Provide the [x, y] coordinate of the cell's center where the given text is located.  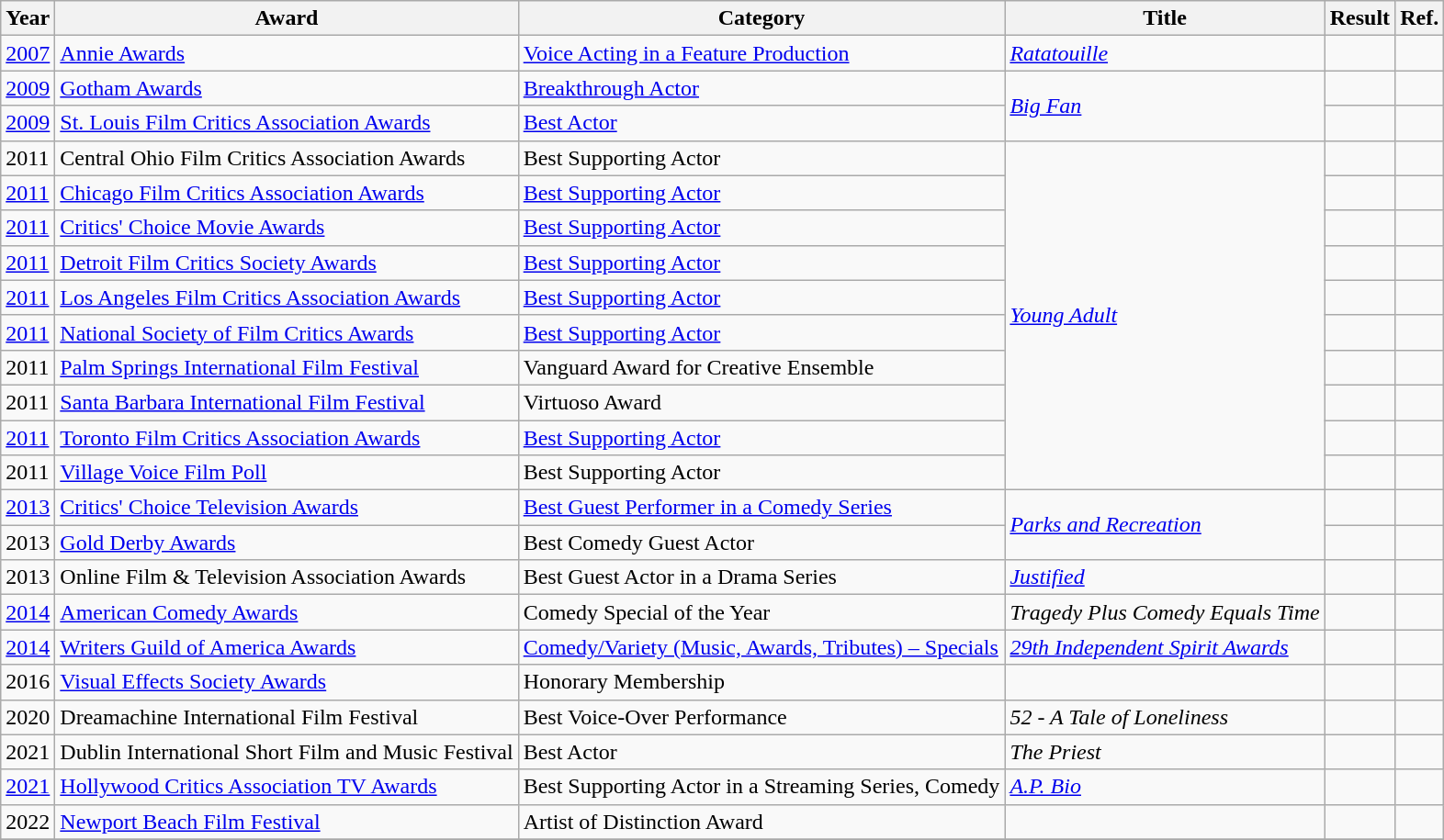
Result [1359, 18]
2016 [28, 682]
A.P. Bio [1165, 787]
Artist of Distinction Award [761, 822]
2022 [28, 822]
Category [761, 18]
Critics' Choice Movie Awards [287, 228]
Critics' Choice Television Awards [287, 508]
Newport Beach Film Festival [287, 822]
Chicago Film Critics Association Awards [287, 193]
2007 [28, 53]
Year [28, 18]
Best Guest Performer in a Comedy Series [761, 508]
Dublin International Short Film and Music Festival [287, 752]
Gotham Awards [287, 88]
Vanguard Award for Creative Ensemble [761, 367]
2020 [28, 717]
Young Adult [1165, 316]
Writers Guild of America Awards [287, 647]
Virtuoso Award [761, 402]
Best Supporting Actor in a Streaming Series, Comedy [761, 787]
Honorary Membership [761, 682]
Ref. [1420, 18]
Tragedy Plus Comedy Equals Time [1165, 612]
Parks and Recreation [1165, 525]
Best Guest Actor in a Drama Series [761, 577]
Visual Effects Society Awards [287, 682]
Justified [1165, 577]
Gold Derby Awards [287, 543]
Los Angeles Film Critics Association Awards [287, 297]
Online Film & Television Association Awards [287, 577]
St. Louis Film Critics Association Awards [287, 123]
Big Fan [1165, 106]
American Comedy Awards [287, 612]
Comedy Special of the Year [761, 612]
Comedy/Variety (Music, Awards, Tributes) – Specials [761, 647]
Ratatouille [1165, 53]
Voice Acting in a Feature Production [761, 53]
Santa Barbara International Film Festival [287, 402]
Detroit Film Critics Society Awards [287, 263]
Central Ohio Film Critics Association Awards [287, 158]
Dreamachine International Film Festival [287, 717]
National Society of Film Critics Awards [287, 332]
29th Independent Spirit Awards [1165, 647]
Palm Springs International Film Festival [287, 367]
Best Voice-Over Performance [761, 717]
Breakthrough Actor [761, 88]
Best Comedy Guest Actor [761, 543]
The Priest [1165, 752]
Toronto Film Critics Association Awards [287, 438]
Hollywood Critics Association TV Awards [287, 787]
Annie Awards [287, 53]
Title [1165, 18]
52 - A Tale of Loneliness [1165, 717]
Award [287, 18]
Village Voice Film Poll [287, 473]
